Return the [X, Y] coordinate for the center point of the cell that contains the specified text.  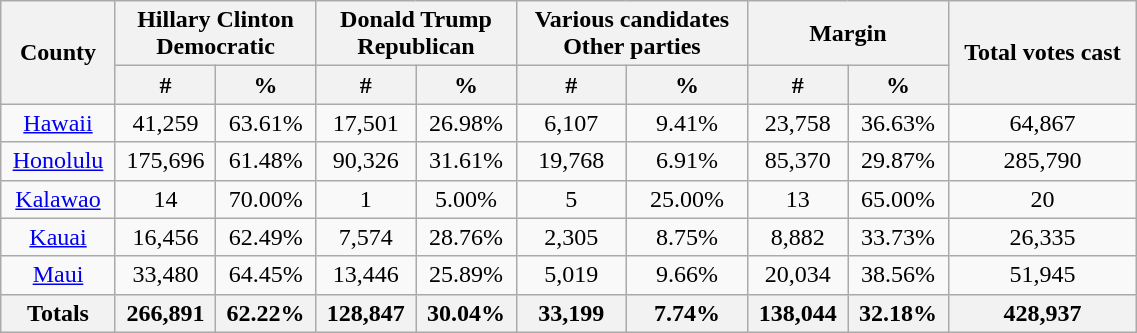
Honolulu [58, 161]
6,107 [571, 123]
61.48% [266, 161]
25.00% [686, 199]
Donald TrumpRepublican [416, 34]
30.04% [466, 313]
20,034 [798, 275]
62.49% [266, 237]
33,199 [571, 313]
20 [1042, 199]
1 [366, 199]
Totals [58, 313]
16,456 [165, 237]
85,370 [798, 161]
25.89% [466, 275]
175,696 [165, 161]
63.61% [266, 123]
5,019 [571, 275]
62.22% [266, 313]
Hawaii [58, 123]
17,501 [366, 123]
64.45% [266, 275]
13,446 [366, 275]
33.73% [898, 237]
64,867 [1042, 123]
32.18% [898, 313]
7.74% [686, 313]
County [58, 52]
9.41% [686, 123]
70.00% [266, 199]
9.66% [686, 275]
65.00% [898, 199]
Maui [58, 275]
33,480 [165, 275]
14 [165, 199]
31.61% [466, 161]
428,937 [1042, 313]
Margin [848, 34]
19,768 [571, 161]
8,882 [798, 237]
2,305 [571, 237]
13 [798, 199]
7,574 [366, 237]
26.98% [466, 123]
51,945 [1042, 275]
Various candidatesOther parties [632, 34]
90,326 [366, 161]
138,044 [798, 313]
Kalawao [58, 199]
26,335 [1042, 237]
41,259 [165, 123]
29.87% [898, 161]
5.00% [466, 199]
28.76% [466, 237]
Total votes cast [1042, 52]
23,758 [798, 123]
5 [571, 199]
Kauai [58, 237]
36.63% [898, 123]
6.91% [686, 161]
285,790 [1042, 161]
Hillary ClintonDemocratic [215, 34]
128,847 [366, 313]
8.75% [686, 237]
38.56% [898, 275]
266,891 [165, 313]
